Find where the given text appears and provide that cell's center as [x, y] coordinate. 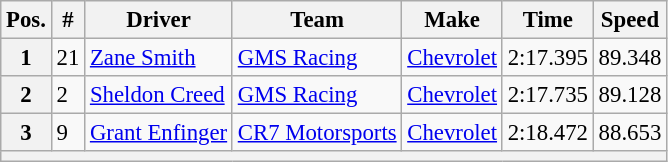
21 [68, 58]
Team [316, 20]
2:17.395 [548, 58]
2:18.472 [548, 133]
89.348 [630, 58]
CR7 Motorsports [316, 133]
Sheldon Creed [159, 95]
Zane Smith [159, 58]
Speed [630, 20]
3 [26, 133]
2:17.735 [548, 95]
Time [548, 20]
1 [26, 58]
88.653 [630, 133]
Grant Enfinger [159, 133]
# [68, 20]
9 [68, 133]
Driver [159, 20]
89.128 [630, 95]
Make [452, 20]
Pos. [26, 20]
